Detect which cell encompasses the target text, then output its [X, Y] center coordinate. 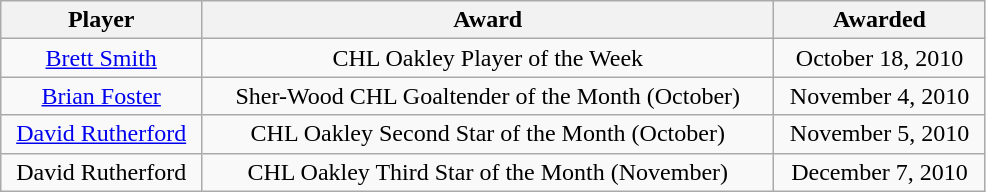
November 4, 2010 [880, 96]
CHL Oakley Player of the Week [488, 58]
CHL Oakley Third Star of the Month (November) [488, 172]
CHL Oakley Second Star of the Month (October) [488, 134]
Player [102, 20]
Brett Smith [102, 58]
Brian Foster [102, 96]
Award [488, 20]
October 18, 2010 [880, 58]
Awarded [880, 20]
Sher-Wood CHL Goaltender of the Month (October) [488, 96]
November 5, 2010 [880, 134]
December 7, 2010 [880, 172]
